Capture the cell that displays the provided text and extract its [x, y] central coordinate. 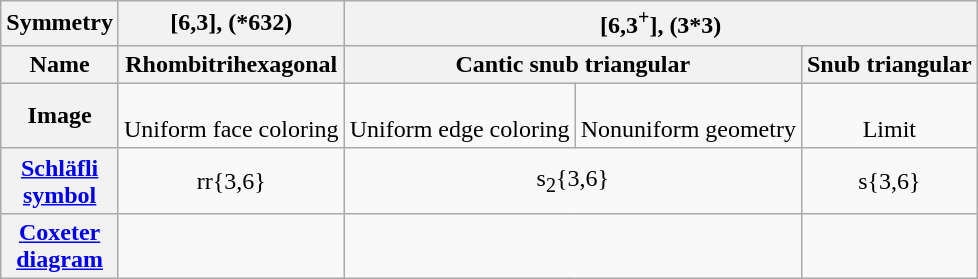
Schläflisymbol [60, 180]
Uniform edge coloring [460, 116]
Symmetry [60, 24]
Name [60, 64]
[6,3], (*632) [231, 24]
Limit [889, 116]
Snub triangular [889, 64]
s2{3,6} [572, 180]
Uniform face coloring [231, 116]
Nonuniform geometry [688, 116]
[6,3+], (3*3) [660, 24]
rr{3,6} [231, 180]
Image [60, 116]
Cantic snub triangular [572, 64]
Rhombitrihexagonal [231, 64]
s{3,6} [889, 180]
Coxeterdiagram [60, 246]
